Extract the [x, y] coordinate from the center of the cell holding the provided text.  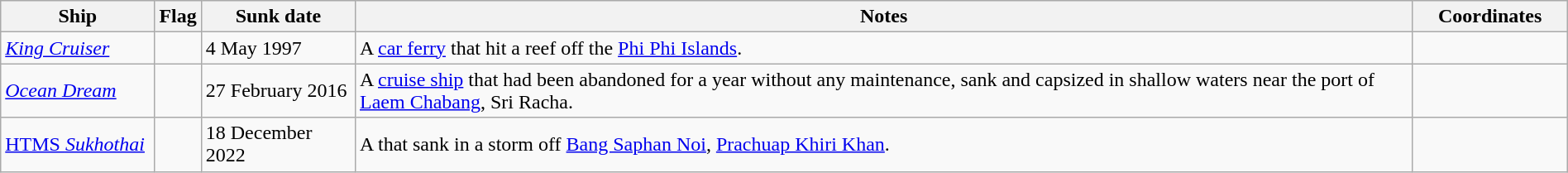
King Cruiser [78, 48]
27 February 2016 [278, 91]
Ocean Dream [78, 91]
4 May 1997 [278, 48]
A that sank in a storm off Bang Saphan Noi, Prachuap Khiri Khan. [883, 144]
18 December 2022 [278, 144]
Flag [178, 17]
Notes [883, 17]
A car ferry that hit a reef off the Phi Phi Islands. [883, 48]
Ship [78, 17]
HTMS Sukhothai [78, 144]
Coordinates [1490, 17]
Sunk date [278, 17]
